Pinpoint the cell where the given text exists, returning its (x, y) midpoint coordinate. 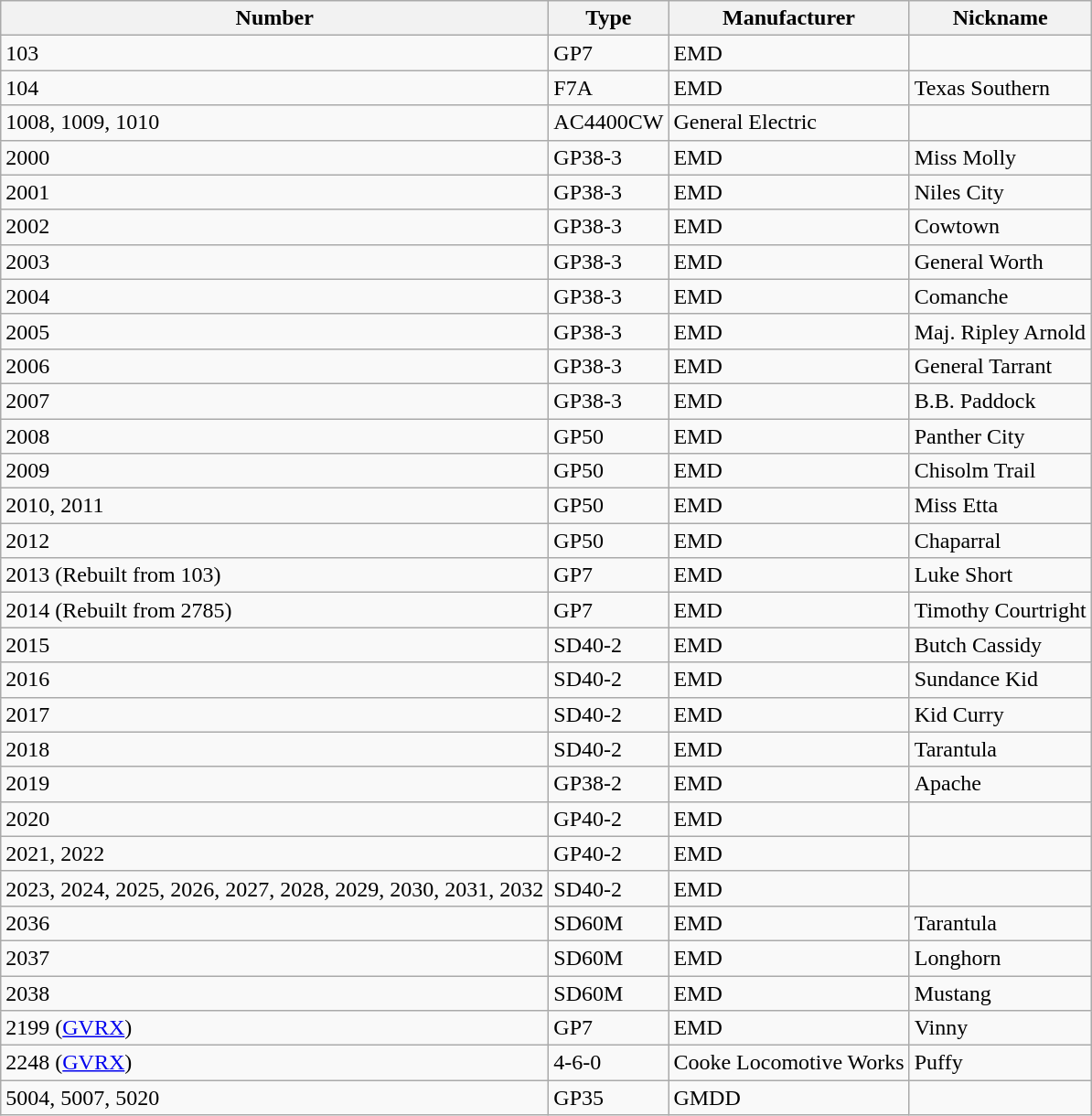
Niles City (1001, 192)
2021, 2022 (274, 853)
2009 (274, 471)
2010, 2011 (274, 506)
Puffy (1001, 1063)
Luke Short (1001, 575)
2018 (274, 749)
General Tarrant (1001, 366)
General Worth (1001, 262)
Timothy Courtright (1001, 610)
Number (274, 18)
2005 (274, 331)
AC4400CW (609, 123)
Panther City (1001, 436)
Texas Southern (1001, 88)
2002 (274, 227)
104 (274, 88)
Miss Etta (1001, 506)
Maj. Ripley Arnold (1001, 331)
2014 (Rebuilt from 2785) (274, 610)
Vinny (1001, 1028)
2015 (274, 645)
1008, 1009, 1010 (274, 123)
2020 (274, 819)
2003 (274, 262)
Longhorn (1001, 958)
GP38-2 (609, 784)
2001 (274, 192)
2036 (274, 923)
2004 (274, 296)
Chisolm Trail (1001, 471)
Manufacturer (788, 18)
Comanche (1001, 296)
Kid Curry (1001, 714)
GMDD (788, 1098)
2199 (GVRX) (274, 1028)
Type (609, 18)
2016 (274, 680)
Sundance Kid (1001, 680)
2008 (274, 436)
Apache (1001, 784)
Cooke Locomotive Works (788, 1063)
4-6-0 (609, 1063)
2023, 2024, 2025, 2026, 2027, 2028, 2029, 2030, 2031, 2032 (274, 888)
Chaparral (1001, 541)
2038 (274, 993)
2013 (Rebuilt from 103) (274, 575)
2037 (274, 958)
GP35 (609, 1098)
2006 (274, 366)
2012 (274, 541)
Butch Cassidy (1001, 645)
2017 (274, 714)
Nickname (1001, 18)
2248 (GVRX) (274, 1063)
2007 (274, 401)
Miss Molly (1001, 157)
2000 (274, 157)
F7A (609, 88)
Mustang (1001, 993)
General Electric (788, 123)
2019 (274, 784)
B.B. Paddock (1001, 401)
103 (274, 53)
Cowtown (1001, 227)
5004, 5007, 5020 (274, 1098)
